Search for the cell housing the specified text and yield its (x, y) center coordinate. 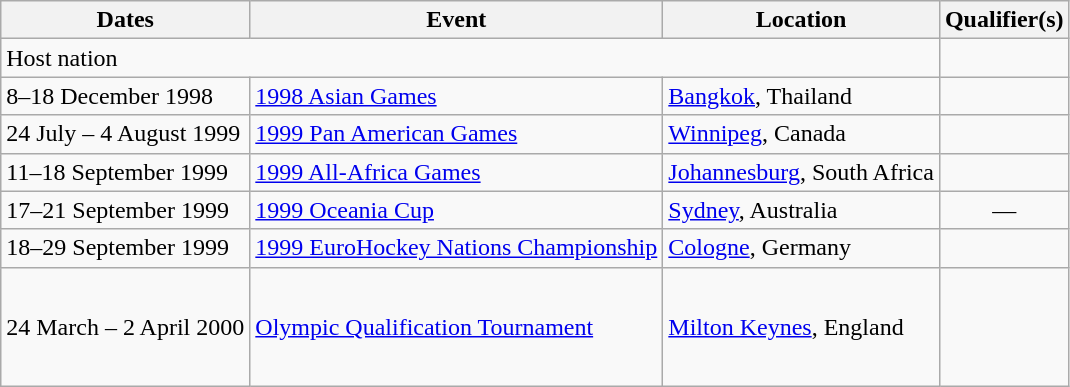
11–18 September 1999 (126, 172)
Cologne, Germany (802, 248)
Milton Keynes, England (802, 326)
Olympic Qualification Tournament (456, 326)
Event (456, 20)
Host nation (470, 58)
Dates (126, 20)
Winnipeg, Canada (802, 134)
1998 Asian Games (456, 96)
1999 All-Africa Games (456, 172)
1999 Oceania Cup (456, 210)
Bangkok, Thailand (802, 96)
18–29 September 1999 (126, 248)
Location (802, 20)
8–18 December 1998 (126, 96)
24 March – 2 April 2000 (126, 326)
1999 EuroHockey Nations Championship (456, 248)
17–21 September 1999 (126, 210)
24 July – 4 August 1999 (126, 134)
— (1004, 210)
Qualifier(s) (1004, 20)
Sydney, Australia (802, 210)
1999 Pan American Games (456, 134)
Johannesburg, South Africa (802, 172)
